Determine the (X, Y) coordinate at the center of the cell enclosing the given text.  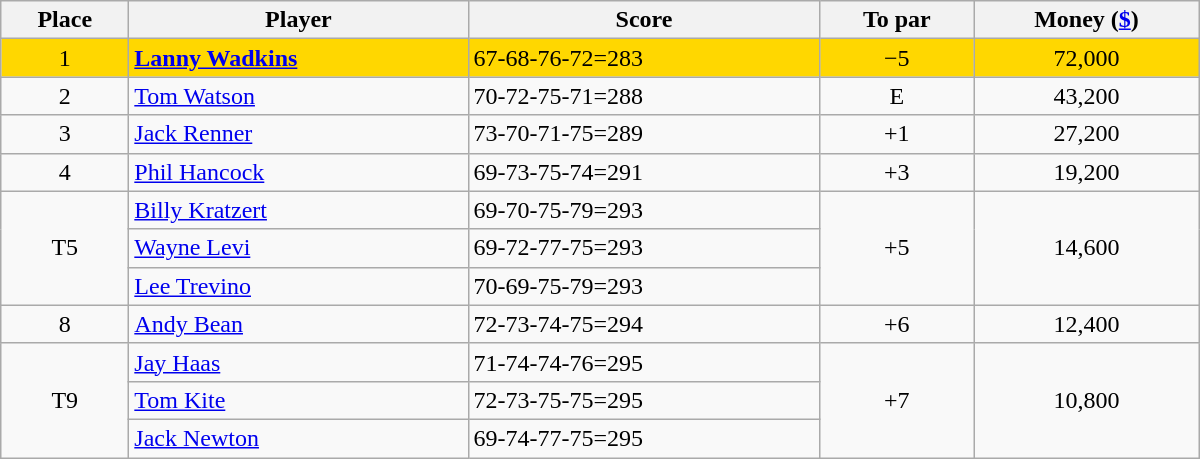
69-70-75-79=293 (644, 210)
Andy Bean (298, 324)
Jack Newton (298, 438)
+5 (897, 248)
12,400 (1087, 324)
72-73-75-75=295 (644, 400)
Lee Trevino (298, 286)
T9 (65, 400)
10,800 (1087, 400)
70-72-75-71=288 (644, 96)
Jay Haas (298, 362)
Score (644, 20)
71-74-74-76=295 (644, 362)
3 (65, 134)
+3 (897, 172)
67-68-76-72=283 (644, 58)
1 (65, 58)
8 (65, 324)
72,000 (1087, 58)
Tom Watson (298, 96)
72-73-74-75=294 (644, 324)
E (897, 96)
To par (897, 20)
+6 (897, 324)
19,200 (1087, 172)
+1 (897, 134)
70-69-75-79=293 (644, 286)
−5 (897, 58)
2 (65, 96)
69-74-77-75=295 (644, 438)
Tom Kite (298, 400)
27,200 (1087, 134)
Lanny Wadkins (298, 58)
Wayne Levi (298, 248)
69-73-75-74=291 (644, 172)
43,200 (1087, 96)
T5 (65, 248)
Money ($) (1087, 20)
73-70-71-75=289 (644, 134)
Player (298, 20)
4 (65, 172)
69-72-77-75=293 (644, 248)
+7 (897, 400)
Jack Renner (298, 134)
Billy Kratzert (298, 210)
14,600 (1087, 248)
Place (65, 20)
Phil Hancock (298, 172)
